Determine the [x, y] coordinate at the center of the cell enclosing the given text.  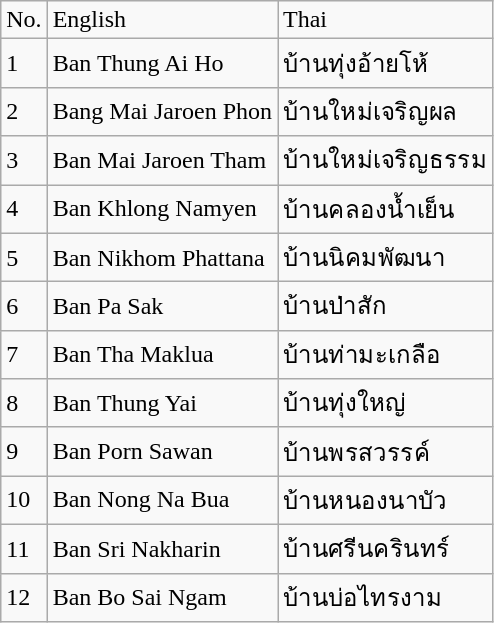
บ้านป่าสัก [386, 306]
3 [24, 160]
Bang Mai Jaroen Phon [162, 112]
บ้านใหม่เจริญผล [386, 112]
Thai [386, 20]
Ban Thung Yai [162, 404]
2 [24, 112]
บ้านนิคมพัฒนา [386, 258]
Ban Porn Sawan [162, 452]
บ้านทุ่งใหญ่ [386, 404]
9 [24, 452]
4 [24, 208]
บ้านพรสวรรค์ [386, 452]
Ban Nong Na Bua [162, 500]
5 [24, 258]
Ban Mai Jaroen Tham [162, 160]
12 [24, 598]
7 [24, 354]
Ban Bo Sai Ngam [162, 598]
บ้านใหม่เจริญธรรม [386, 160]
Ban Tha Maklua [162, 354]
11 [24, 548]
บ้านทุ่งอ้ายโห้ [386, 64]
บ้านท่ามะเกลือ [386, 354]
10 [24, 500]
บ้านบ่อไทรงาม [386, 598]
8 [24, 404]
บ้านศรีนครินทร์ [386, 548]
No. [24, 20]
Ban Nikhom Phattana [162, 258]
Ban Thung Ai Ho [162, 64]
บ้านหนองนาบัว [386, 500]
บ้านคลองน้ำเย็น [386, 208]
Ban Khlong Namyen [162, 208]
Ban Sri Nakharin [162, 548]
Ban Pa Sak [162, 306]
1 [24, 64]
6 [24, 306]
English [162, 20]
